Search for the cell housing the specified text and yield its [x, y] center coordinate. 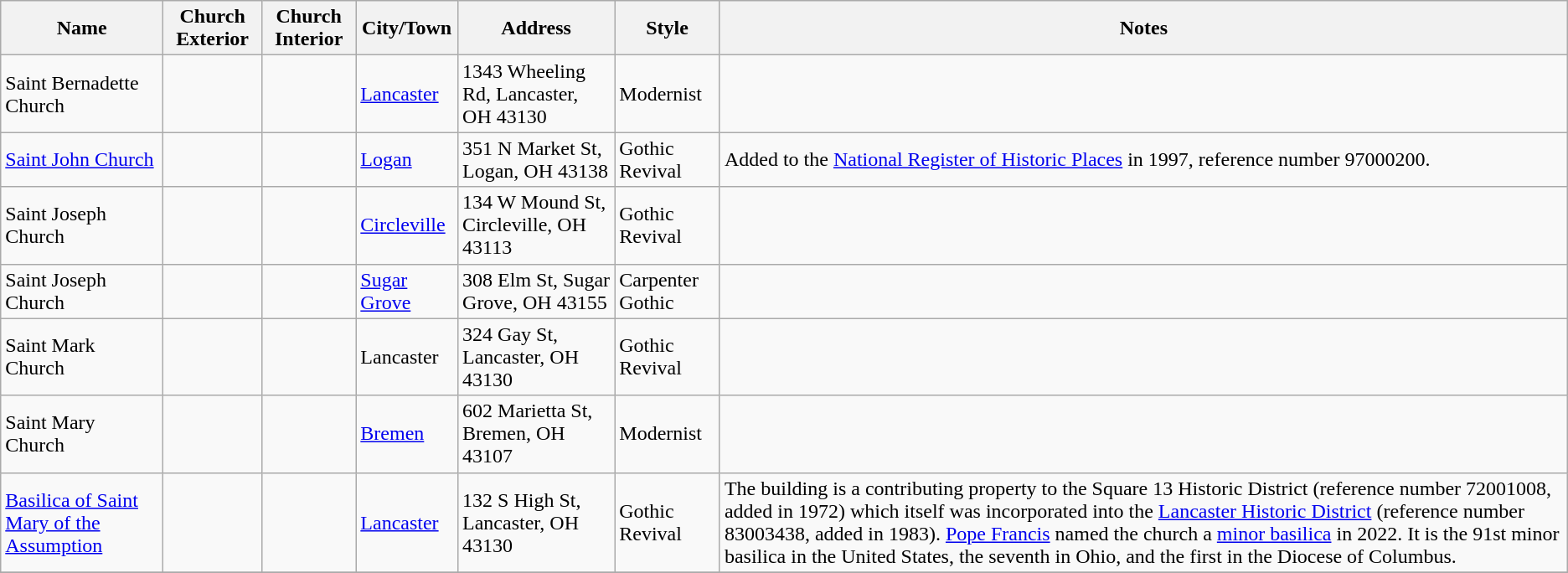
132 S High St, Lancaster, OH 43130 [536, 523]
Name [82, 28]
Saint John Church [82, 159]
Logan [407, 159]
Circleville [407, 225]
Church Exterior [213, 28]
351 N Market St, Logan, OH 43138 [536, 159]
Church Interior [308, 28]
Saint Mark Church [82, 357]
Address [536, 28]
Added to the National Register of Historic Places in 1997, reference number 97000200. [1143, 159]
308 Elm St, Sugar Grove, OH 43155 [536, 292]
Saint Mary Church [82, 434]
1343 Wheeling Rd, Lancaster, OH 43130 [536, 94]
602 Marietta St, Bremen, OH 43107 [536, 434]
Basilica of Saint Mary of the Assumption [82, 523]
City/Town [407, 28]
Sugar Grove [407, 292]
Style [668, 28]
Notes [1143, 28]
Carpenter Gothic [668, 292]
134 W Mound St, Circleville, OH 43113 [536, 225]
Bremen [407, 434]
Saint Bernadette Church [82, 94]
324 Gay St, Lancaster, OH 43130 [536, 357]
